Return the (x, y) coordinate for the center point of the cell that contains the specified text.  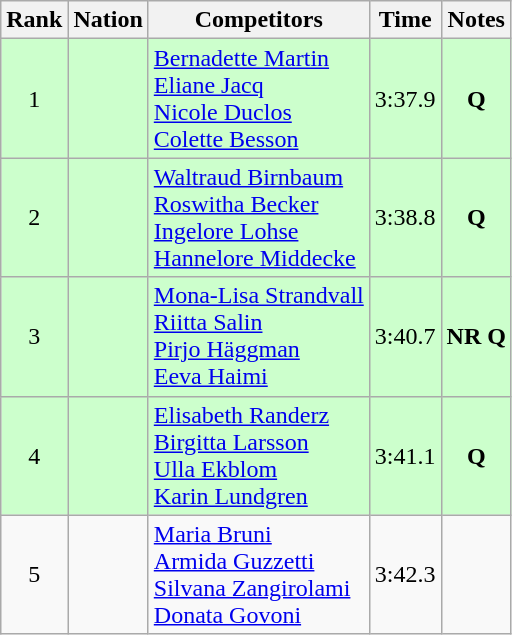
3:38.8 (405, 218)
Nation (108, 20)
3:42.3 (405, 574)
Bernadette MartinEliane JacqNicole DuclosColette Besson (258, 98)
3:41.1 (405, 456)
3:37.9 (405, 98)
Rank (34, 20)
1 (34, 98)
3 (34, 336)
2 (34, 218)
Maria BruniArmida GuzzettiSilvana ZangirolamiDonata Govoni (258, 574)
Competitors (258, 20)
4 (34, 456)
5 (34, 574)
Notes (476, 20)
Elisabeth RanderzBirgitta LarssonUlla EkblomKarin Lundgren (258, 456)
Mona-Lisa StrandvallRiitta SalinPirjo HäggmanEeva Haimi (258, 336)
NR Q (476, 336)
Waltraud BirnbaumRoswitha BeckerIngelore LohseHannelore Middecke (258, 218)
Time (405, 20)
3:40.7 (405, 336)
